Return the [x, y] coordinate for the center point of the cell that contains the specified text.  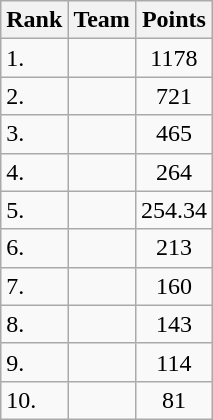
Rank [34, 20]
Team [102, 20]
1178 [174, 58]
160 [174, 286]
10. [34, 400]
7. [34, 286]
4. [34, 172]
81 [174, 400]
264 [174, 172]
213 [174, 248]
3. [34, 134]
114 [174, 362]
2. [34, 96]
5. [34, 210]
8. [34, 324]
465 [174, 134]
721 [174, 96]
143 [174, 324]
254.34 [174, 210]
9. [34, 362]
1. [34, 58]
6. [34, 248]
Points [174, 20]
